Locate the cell with the specified text and output its [X, Y] center coordinate. 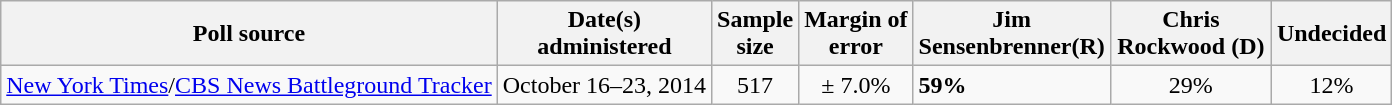
Undecided [1331, 34]
59% [1012, 85]
29% [1190, 85]
New York Times/CBS News Battleground Tracker [249, 85]
Poll source [249, 34]
Margin oferror [856, 34]
October 16–23, 2014 [604, 85]
Samplesize [756, 34]
± 7.0% [856, 85]
JimSensenbrenner(R) [1012, 34]
Date(s)administered [604, 34]
12% [1331, 85]
517 [756, 85]
ChrisRockwood (D) [1190, 34]
